Locate the cell with the specified text and output its (x, y) center coordinate. 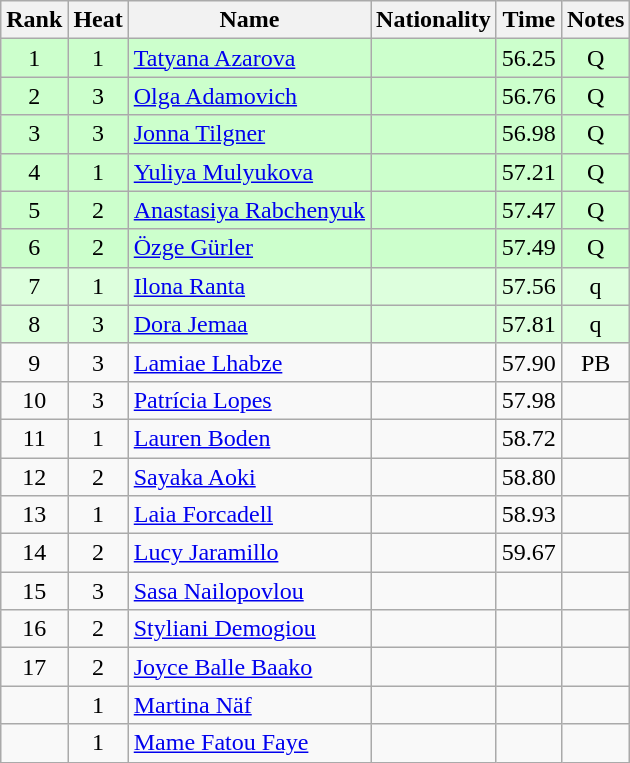
Jonna Tilgner (249, 134)
Sayaka Aoki (249, 477)
56.76 (528, 96)
6 (34, 248)
Lauren Boden (249, 438)
Anastasiya Rabchenyuk (249, 210)
8 (34, 324)
Lucy Jaramillo (249, 553)
56.98 (528, 134)
4 (34, 172)
Martina Näf (249, 705)
Tatyana Azarova (249, 58)
58.93 (528, 515)
9 (34, 362)
Time (528, 20)
Laia Forcadell (249, 515)
Dora Jemaa (249, 324)
Name (249, 20)
13 (34, 515)
57.81 (528, 324)
17 (34, 667)
12 (34, 477)
57.98 (528, 400)
Lamiae Lhabze (249, 362)
Nationality (434, 20)
Yuliya Mulyukova (249, 172)
Mame Fatou Faye (249, 743)
Ilona Ranta (249, 286)
Sasa Nailopovlou (249, 591)
15 (34, 591)
11 (34, 438)
7 (34, 286)
5 (34, 210)
Olga Adamovich (249, 96)
16 (34, 629)
Rank (34, 20)
57.21 (528, 172)
58.72 (528, 438)
Joyce Balle Baako (249, 667)
Patrícia Lopes (249, 400)
14 (34, 553)
57.47 (528, 210)
Özge Gürler (249, 248)
Styliani Demogiou (249, 629)
57.90 (528, 362)
10 (34, 400)
Notes (595, 20)
58.80 (528, 477)
57.56 (528, 286)
56.25 (528, 58)
PB (595, 362)
Heat (98, 20)
57.49 (528, 248)
59.67 (528, 553)
